Scan for the cell matching the given text and deliver its [X, Y] coordinate at center. 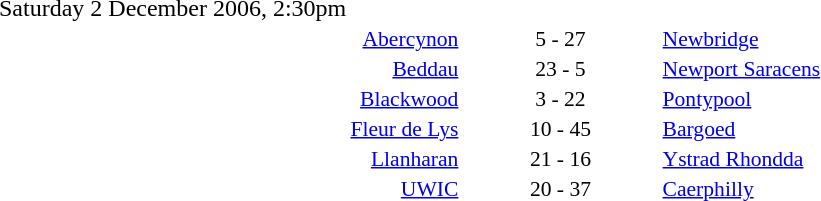
23 - 5 [560, 68]
3 - 22 [560, 98]
21 - 16 [560, 158]
10 - 45 [560, 128]
5 - 27 [560, 38]
